Return the (x, y) coordinate for the center point of the cell that contains the specified text.  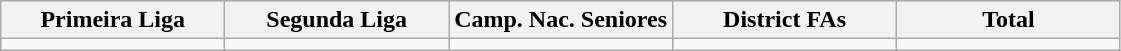
Camp. Nac. Seniores (561, 20)
District FAs (785, 20)
Total (1009, 20)
Primeira Liga (113, 20)
Segunda Liga (337, 20)
